Capture the cell that displays the provided text and extract its (x, y) central coordinate. 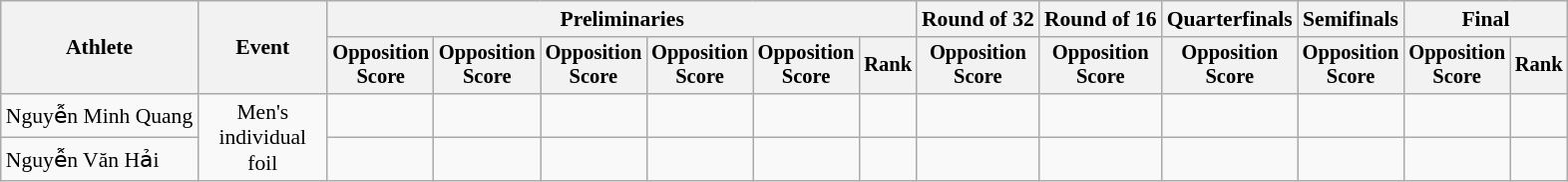
Quarterfinals (1230, 19)
Final (1485, 19)
Semifinals (1351, 19)
Athlete (100, 48)
Preliminaries (622, 19)
Round of 16 (1101, 19)
Nguyễn Văn Hải (100, 160)
Men's individual foil (262, 138)
Nguyễn Minh Quang (100, 116)
Event (262, 48)
Round of 32 (978, 19)
